Scan for the cell matching the given text and deliver its [x, y] coordinate at center. 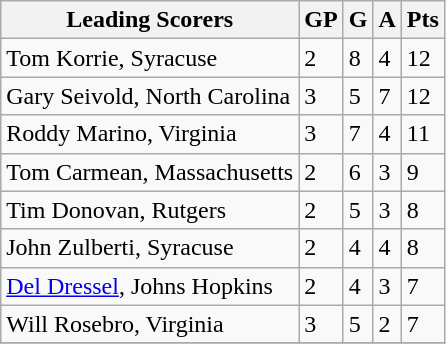
Tom Korrie, Syracuse [150, 58]
9 [422, 172]
G [358, 20]
GP [321, 20]
Pts [422, 20]
Del Dressel, Johns Hopkins [150, 286]
Leading Scorers [150, 20]
11 [422, 134]
John Zulberti, Syracuse [150, 248]
Roddy Marino, Virginia [150, 134]
Gary Seivold, North Carolina [150, 96]
Tom Carmean, Massachusetts [150, 172]
Will Rosebro, Virginia [150, 324]
6 [358, 172]
Tim Donovan, Rutgers [150, 210]
A [387, 20]
